Detect which cell encompasses the target text, then output its [x, y] center coordinate. 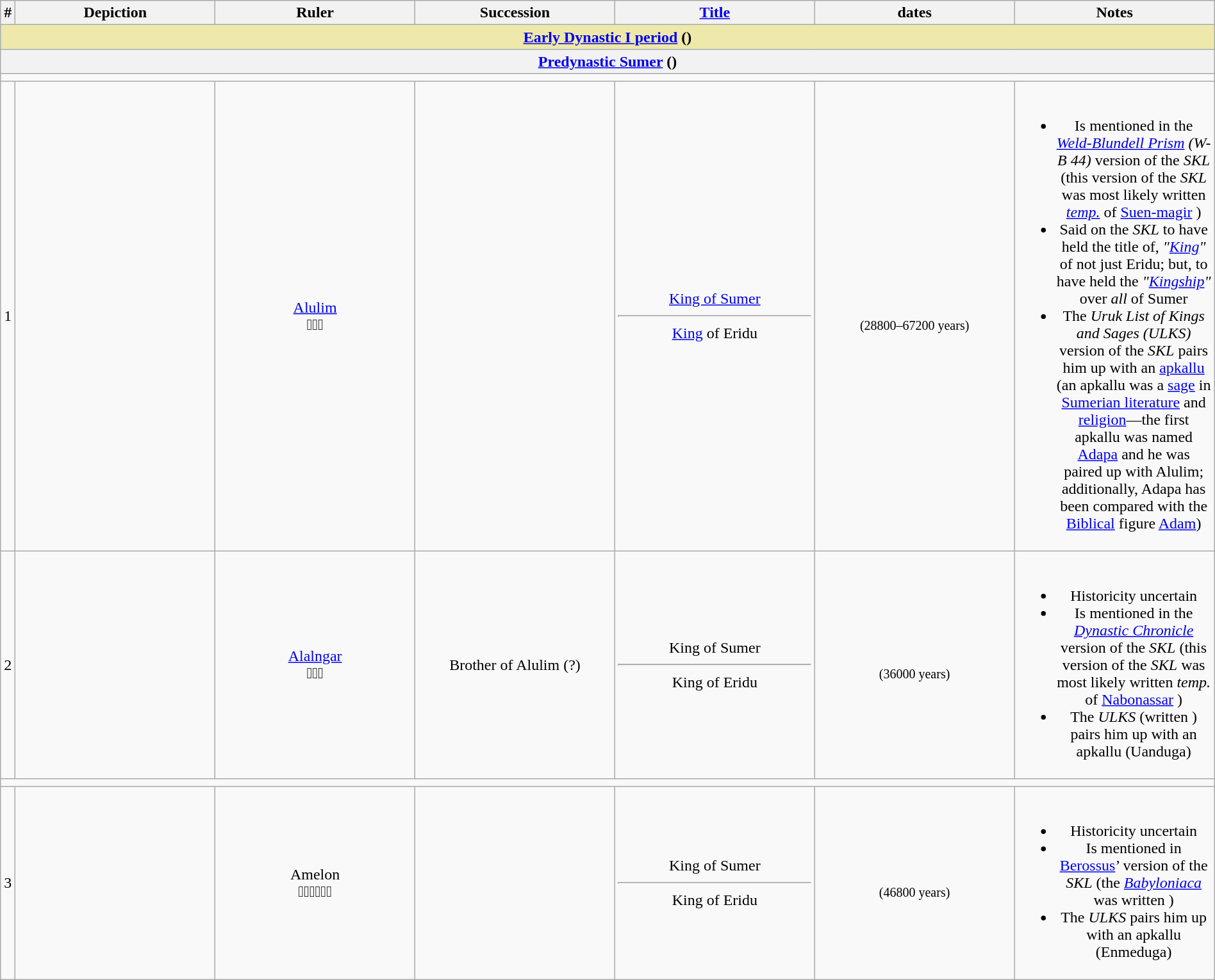
Alulim𒀉𒇻𒅆 [315, 316]
Early Dynastic I period () [607, 37]
1 [8, 316]
Alalngar𒀉𒋭𒃻 [315, 665]
# [8, 13]
(36000 years) [914, 665]
Notes [1114, 13]
2 [8, 665]
Predynastic Sumer () [607, 61]
Amelon𒁹𒄠𒈨𒇻𒀭𒈾 [315, 883]
(46800 years) [914, 883]
3 [8, 883]
dates [914, 13]
Ruler [315, 13]
Depiction [115, 13]
(28800–67200 years) [914, 316]
Brother of Alulim (?) [515, 665]
Historicity uncertainIs mentioned in Berossus’ version of the SKL (the Babyloniaca was written )The ULKS pairs him up with an apkallu (Enmeduga) [1114, 883]
Succession [515, 13]
Title [715, 13]
